Return the [x, y] coordinate for the center point of the cell that contains the specified text.  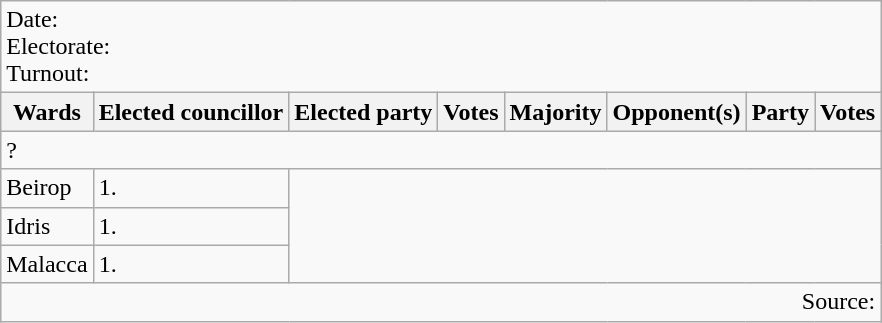
Elected councillor [191, 112]
Idris [47, 226]
Date: Electorate: Turnout: [441, 47]
Wards [47, 112]
Beirop [47, 188]
Malacca [47, 264]
Elected party [364, 112]
? [441, 150]
Opponent(s) [676, 112]
Party [780, 112]
Source: [441, 302]
Majority [556, 112]
